Find where the given text appears and provide that cell's center as [X, Y] coordinate. 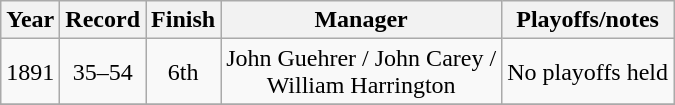
6th [184, 72]
Record [103, 20]
Finish [184, 20]
John Guehrer / John Carey /William Harrington [362, 72]
Year [30, 20]
1891 [30, 72]
Manager [362, 20]
No playoffs held [588, 72]
Playoffs/notes [588, 20]
35–54 [103, 72]
